Output the [X, Y] coordinate of the center of the cell containing the given text.  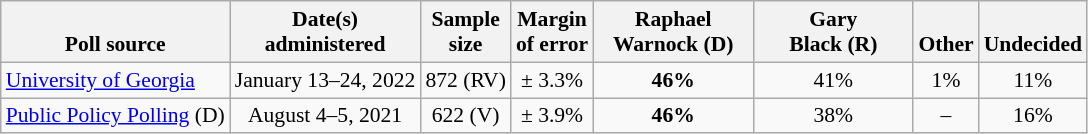
– [946, 116]
41% [833, 80]
GaryBlack (R) [833, 32]
± 3.3% [552, 80]
January 13–24, 2022 [326, 80]
Poll source [116, 32]
11% [1033, 80]
Public Policy Polling (D) [116, 116]
16% [1033, 116]
Date(s)administered [326, 32]
Other [946, 32]
1% [946, 80]
Undecided [1033, 32]
622 (V) [466, 116]
RaphaelWarnock (D) [673, 32]
University of Georgia [116, 80]
872 (RV) [466, 80]
Samplesize [466, 32]
Marginof error [552, 32]
August 4–5, 2021 [326, 116]
± 3.9% [552, 116]
38% [833, 116]
